Capture the cell that displays the provided text and extract its (X, Y) central coordinate. 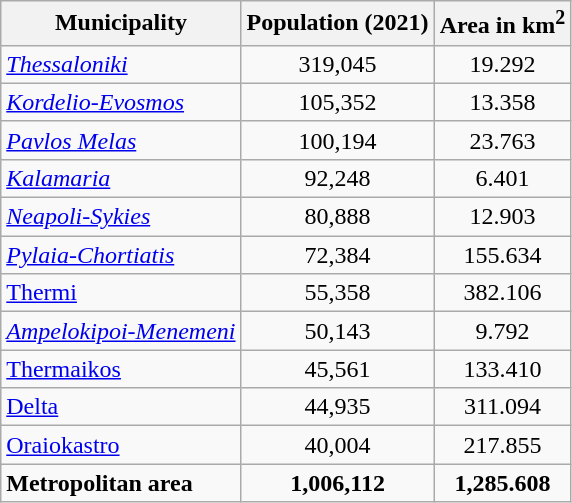
217.855 (502, 445)
13.358 (502, 102)
Area in km2 (502, 24)
80,888 (338, 217)
Pylaia-Chortiatis (121, 255)
92,248 (338, 178)
Metropolitan area (121, 483)
12.903 (502, 217)
Kordelio-Evosmos (121, 102)
Municipality (121, 24)
100,194 (338, 140)
Thermaikos (121, 369)
40,004 (338, 445)
Thermi (121, 293)
155.634 (502, 255)
6.401 (502, 178)
319,045 (338, 64)
9.792 (502, 331)
Neapoli-Sykies (121, 217)
382.106 (502, 293)
Delta (121, 407)
55,358 (338, 293)
1,285.608 (502, 483)
311.094 (502, 407)
Kalamaria (121, 178)
50,143 (338, 331)
Oraiokastro (121, 445)
133.410 (502, 369)
Population (2021) (338, 24)
Thessaloniki (121, 64)
105,352 (338, 102)
1,006,112 (338, 483)
19.292 (502, 64)
44,935 (338, 407)
Pavlos Melas (121, 140)
45,561 (338, 369)
72,384 (338, 255)
Ampelokipoi-Menemeni (121, 331)
23.763 (502, 140)
